Return the [X, Y] coordinate for the center point of the cell that contains the specified text.  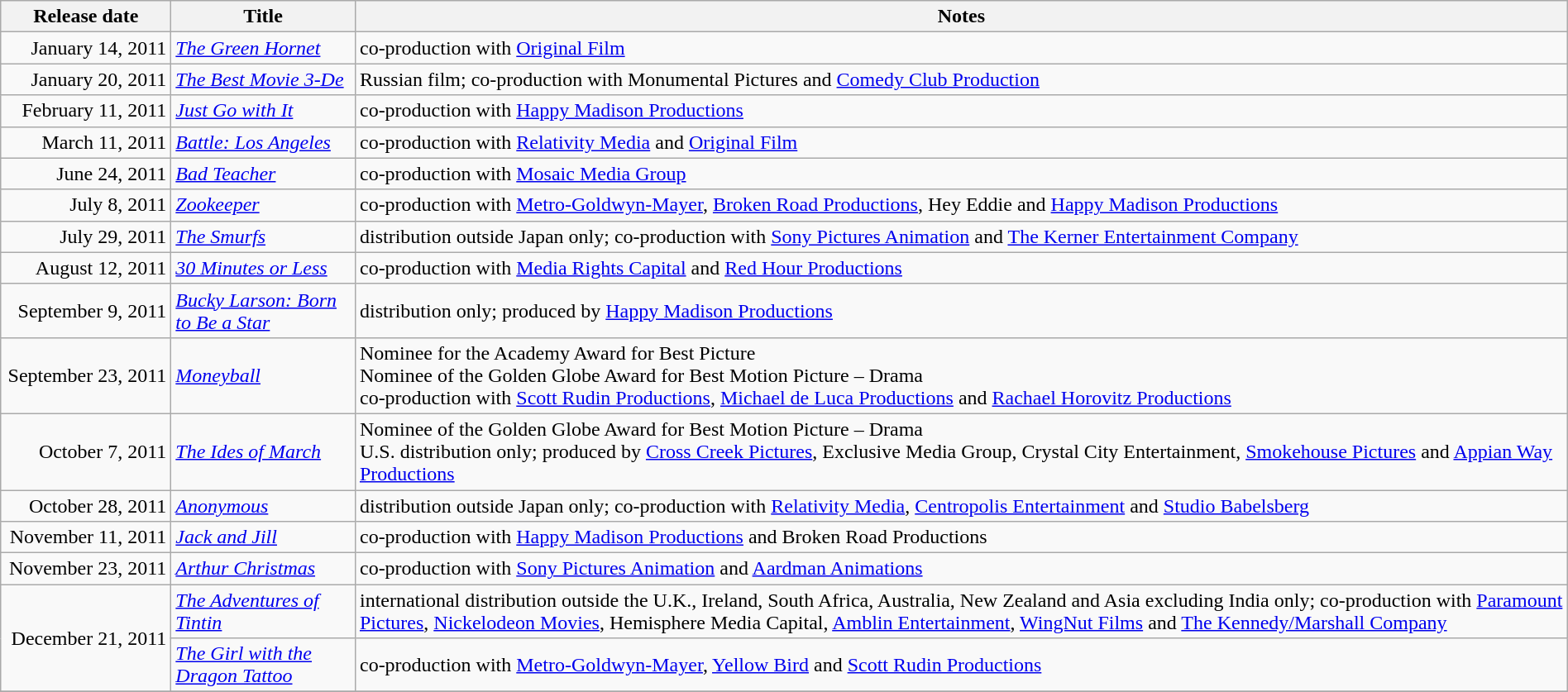
February 11, 2011 [86, 111]
Moneyball [263, 375]
January 20, 2011 [86, 79]
Title [263, 17]
co-production with Happy Madison Productions and Broken Road Productions [961, 537]
October 28, 2011 [86, 505]
September 9, 2011 [86, 311]
July 29, 2011 [86, 236]
August 12, 2011 [86, 268]
Anonymous [263, 505]
The Ides of March [263, 451]
co-production with Metro-Goldwyn-Mayer, Broken Road Productions, Hey Eddie and Happy Madison Productions [961, 205]
Bucky Larson: Born to Be a Star [263, 311]
November 23, 2011 [86, 569]
distribution outside Japan only; co-production with Relativity Media, Centropolis Entertainment and Studio Babelsberg [961, 505]
The Green Hornet [263, 48]
The Girl with the Dragon Tattoo [263, 665]
Notes [961, 17]
September 23, 2011 [86, 375]
March 11, 2011 [86, 142]
distribution only; produced by Happy Madison Productions [961, 311]
Just Go with It [263, 111]
Zookeeper [263, 205]
Bad Teacher [263, 174]
November 11, 2011 [86, 537]
June 24, 2011 [86, 174]
The Smurfs [263, 236]
Jack and Jill [263, 537]
co-production with Original Film [961, 48]
co-production with Sony Pictures Animation and Aardman Animations [961, 569]
October 7, 2011 [86, 451]
co-production with Mosaic Media Group [961, 174]
December 21, 2011 [86, 638]
co-production with Media Rights Capital and Red Hour Productions [961, 268]
co-production with Metro-Goldwyn-Mayer, Yellow Bird and Scott Rudin Productions [961, 665]
Russian film; co-production with Monumental Pictures and Comedy Club Production [961, 79]
30 Minutes or Less [263, 268]
January 14, 2011 [86, 48]
co-production with Happy Madison Productions [961, 111]
The Adventures of Tintin [263, 612]
Release date [86, 17]
co-production with Relativity Media and Original Film [961, 142]
Battle: Los Angeles [263, 142]
The Best Movie 3-De [263, 79]
Arthur Christmas [263, 569]
July 8, 2011 [86, 205]
distribution outside Japan only; co-production with Sony Pictures Animation and The Kerner Entertainment Company [961, 236]
